Pinpoint the cell where the given text exists, returning its [x, y] midpoint coordinate. 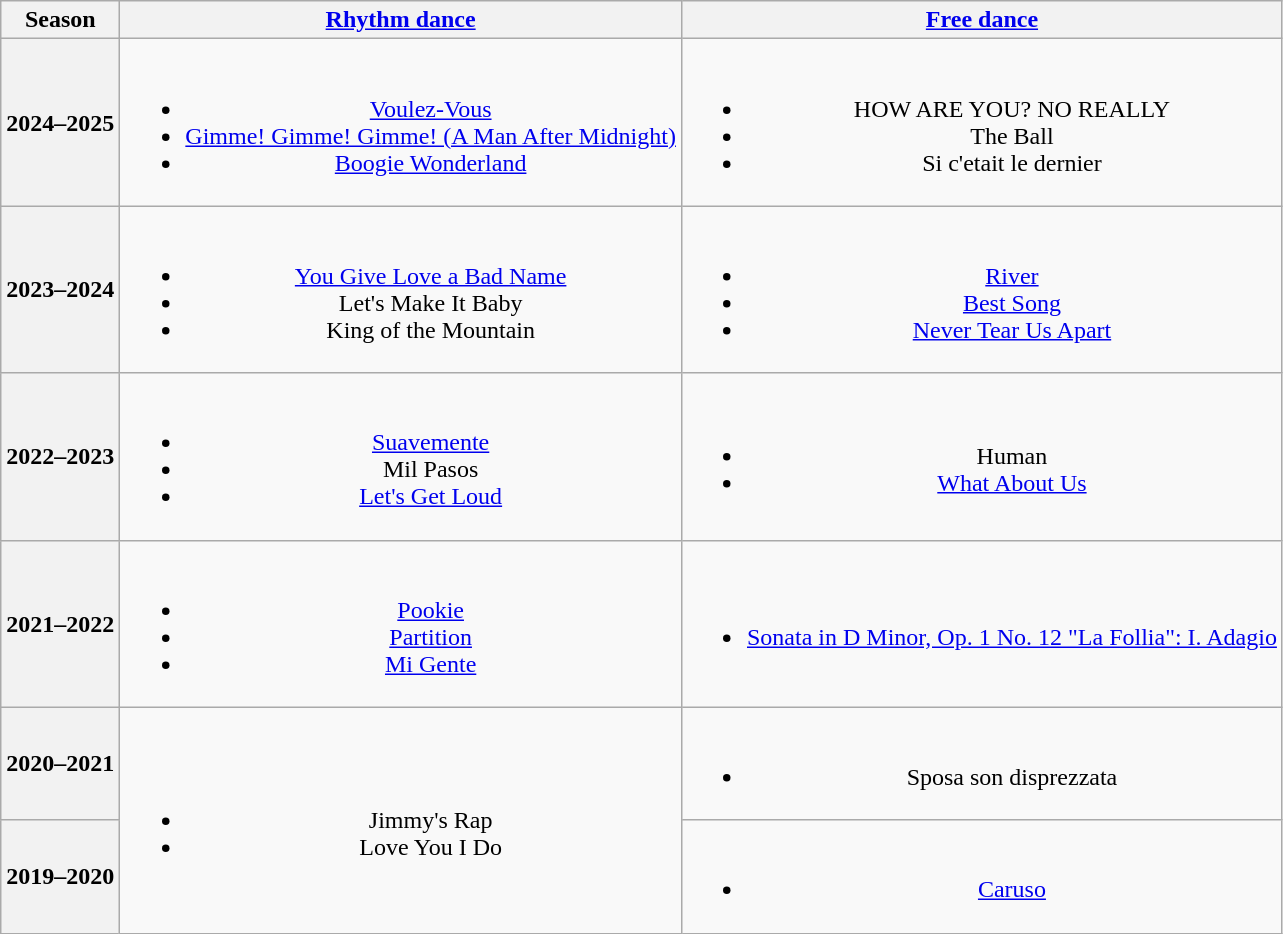
Season [60, 20]
Pookie Partition Mi Gente [401, 624]
2023–2024 [60, 290]
2022–2023 [60, 456]
You Give Love a Bad NameLet's Make It BabyKing of the Mountain [401, 290]
2020–2021 [60, 764]
River Best Song Never Tear Us Apart [982, 290]
Voulez-VousGimme! Gimme! Gimme! (A Man After Midnight) Boogie Wonderland [401, 122]
Caruso [982, 876]
Human What About Us [982, 456]
2019–2020 [60, 876]
2021–2022 [60, 624]
HOW ARE YOU? NO REALLY The Ball Si c'etait le dernier [982, 122]
Jimmy's Rap Love You I Do [401, 820]
2024–2025 [60, 122]
Sonata in D Minor, Op. 1 No. 12 "La Follia": I. Adagio [982, 624]
Rhythm dance [401, 20]
Sposa son disprezzata [982, 764]
Free dance [982, 20]
Suavemente Mil Pasos Let's Get Loud [401, 456]
